Locate the cell with the specified text and output its [x, y] center coordinate. 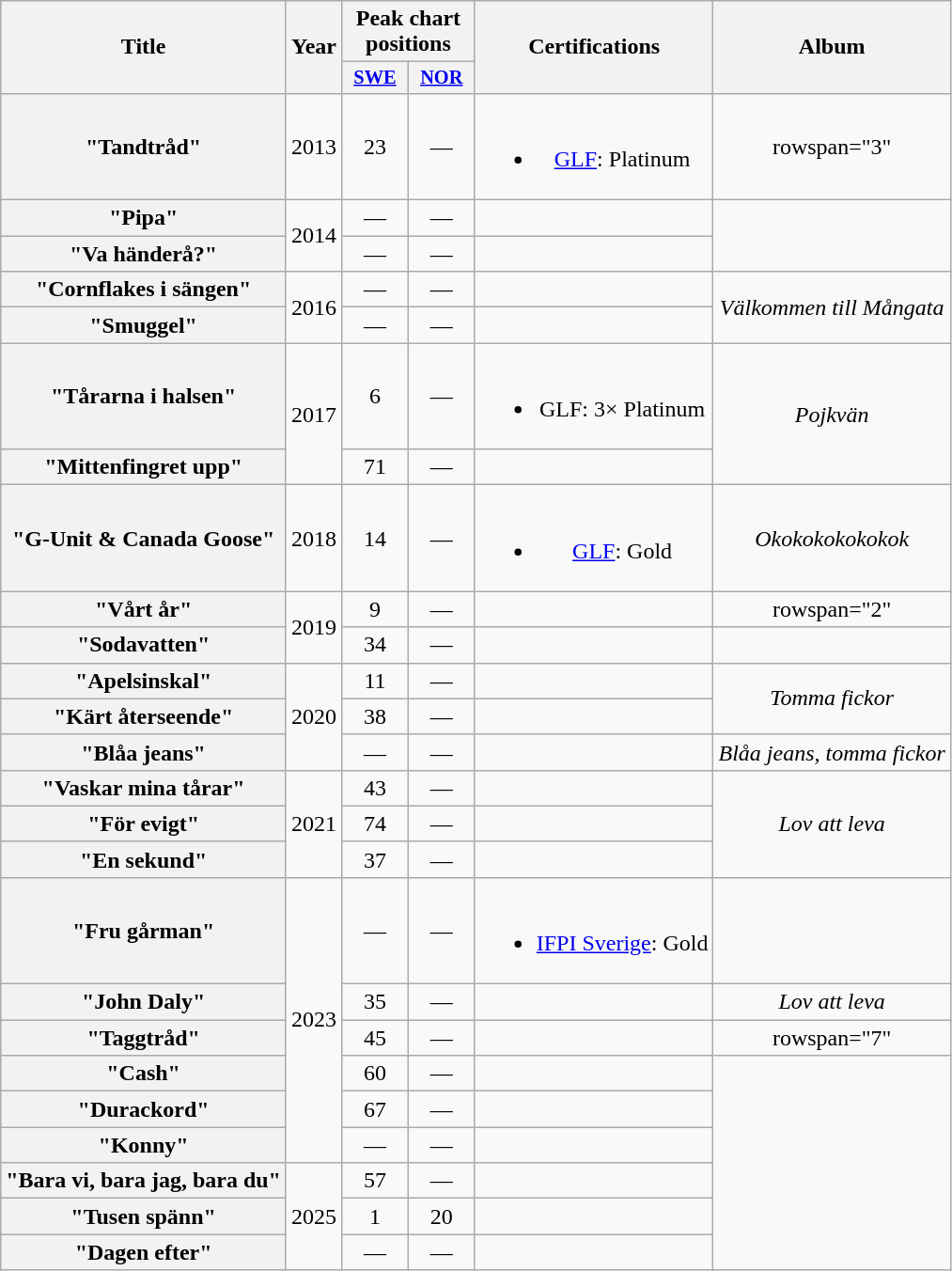
SWE [376, 78]
"Blåa jeans" [144, 752]
rowspan="3" [832, 147]
"Tusen spänn" [144, 1216]
"För evigt" [144, 824]
Year [314, 47]
"Durackord" [144, 1109]
"Sodavatten" [144, 645]
2013 [314, 147]
14 [376, 538]
37 [376, 859]
Okokokokokokok [832, 538]
Blåa jeans, tomma fickor [832, 752]
2018 [314, 538]
"Kärt återseende" [144, 716]
35 [376, 1002]
Album [832, 47]
38 [376, 716]
"G-Unit & Canada Goose" [144, 538]
67 [376, 1109]
rowspan="7" [832, 1038]
2017 [314, 414]
"Mittenfingret upp" [144, 467]
43 [376, 788]
"Cornflakes i sängen" [144, 290]
"Konny" [144, 1145]
11 [376, 681]
GLF: Gold [594, 538]
2023 [314, 1019]
9 [376, 609]
"En sekund" [144, 859]
71 [376, 467]
Tomma fickor [832, 698]
2020 [314, 716]
Peak chart positions [409, 32]
"Vaskar mina tårar" [144, 788]
Välkommen till Mångata [832, 307]
2021 [314, 824]
"Va händerå?" [144, 254]
"Cash" [144, 1074]
2016 [314, 307]
rowspan="2" [832, 609]
"Apelsinskal" [144, 681]
Certifications [594, 47]
2014 [314, 236]
60 [376, 1074]
74 [376, 824]
GLF: Platinum [594, 147]
NOR [442, 78]
"Fru gårman" [144, 931]
"Bara vi, bara jag, bara du" [144, 1181]
34 [376, 645]
6 [376, 397]
"Tandtråd" [144, 147]
"Pipa" [144, 218]
"John Daly" [144, 1002]
"Tårarna i halsen" [144, 397]
45 [376, 1038]
Title [144, 47]
20 [442, 1216]
GLF: 3× Platinum [594, 397]
Pojkvän [832, 414]
IFPI Sverige: Gold [594, 931]
57 [376, 1181]
23 [376, 147]
2025 [314, 1216]
"Taggtråd" [144, 1038]
"Vårt år" [144, 609]
1 [376, 1216]
2019 [314, 627]
"Smuggel" [144, 325]
"Dagen efter" [144, 1252]
